Determine the (X, Y) coordinate at the center of the cell enclosing the given text.  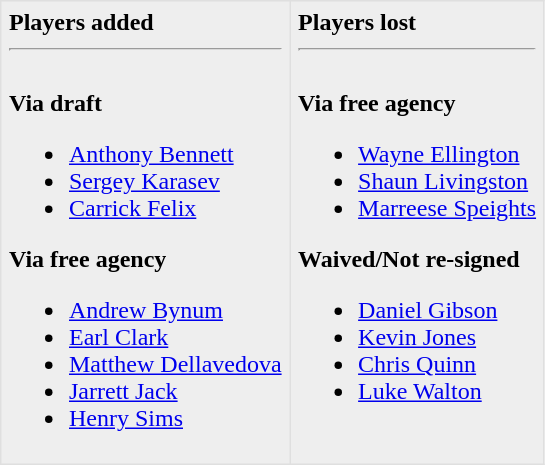
Players added Via draftAnthony BennettSergey KarasevCarrick FelixVia free agencyAndrew BynumEarl ClarkMatthew DellavedovaJarrett JackHenry Sims (146, 233)
Players lost Via free agencyWayne EllingtonShaun LivingstonMarreese SpeightsWaived/Not re-signedDaniel GibsonKevin JonesChris QuinnLuke Walton (417, 233)
